Detect which cell encompasses the target text, then output its (X, Y) center coordinate. 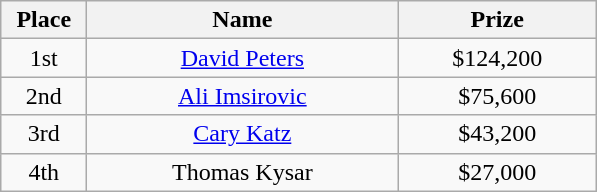
$75,600 (498, 96)
1st (44, 58)
Cary Katz (242, 134)
$124,200 (498, 58)
David Peters (242, 58)
$27,000 (498, 172)
Ali Imsirovic (242, 96)
Prize (498, 20)
Thomas Kysar (242, 172)
3rd (44, 134)
2nd (44, 96)
4th (44, 172)
$43,200 (498, 134)
Place (44, 20)
Name (242, 20)
